Pinpoint the cell where the given text exists, returning its [X, Y] midpoint coordinate. 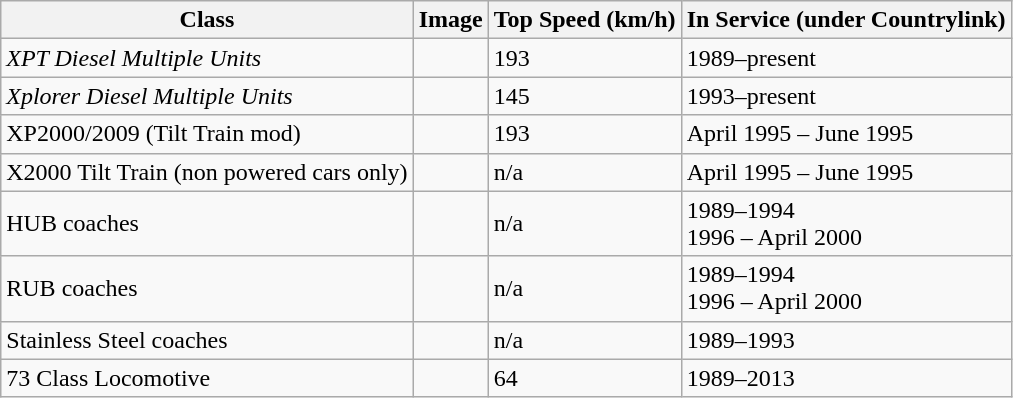
Image [450, 20]
1993–present [846, 96]
X2000 Tilt Train (non powered cars only) [207, 172]
1989–1993 [846, 340]
XPT Diesel Multiple Units [207, 58]
Stainless Steel coaches [207, 340]
Top Speed (km/h) [584, 20]
1989–present [846, 58]
Class [207, 20]
145 [584, 96]
73 Class Locomotive [207, 378]
XP2000/2009 (Tilt Train mod) [207, 134]
Xplorer Diesel Multiple Units [207, 96]
1989–2013 [846, 378]
64 [584, 378]
HUB coaches [207, 224]
RUB coaches [207, 288]
In Service (under Countrylink) [846, 20]
